Detect which cell encompasses the target text, then output its (X, Y) center coordinate. 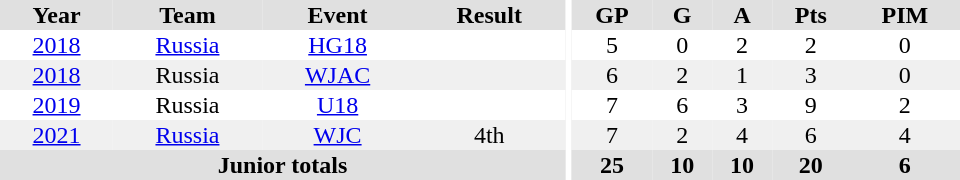
4th (489, 135)
A (742, 15)
Pts (811, 15)
U18 (338, 105)
2021 (56, 135)
5 (612, 45)
Team (188, 15)
Year (56, 15)
WJC (338, 135)
Result (489, 15)
GP (612, 15)
Event (338, 15)
9 (811, 105)
HG18 (338, 45)
WJAC (338, 75)
2019 (56, 105)
Junior totals (282, 165)
PIM (905, 15)
1 (742, 75)
G (682, 15)
25 (612, 165)
20 (811, 165)
